Capture the cell that displays the provided text and extract its (x, y) central coordinate. 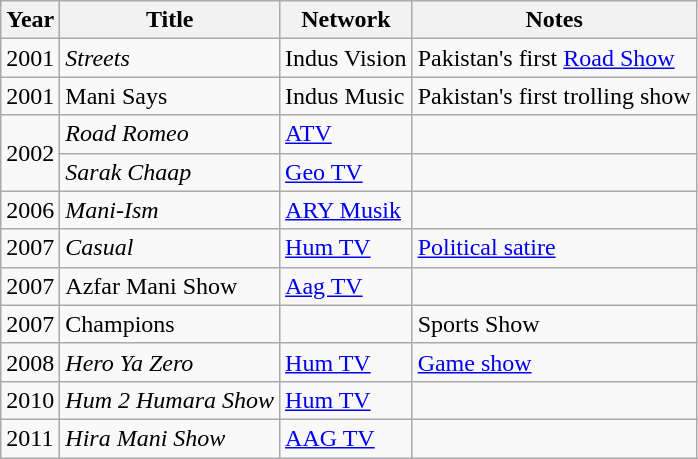
Indus Vision (346, 58)
Network (346, 20)
2002 (30, 153)
Hum 2 Humara Show (170, 400)
Pakistan's first Road Show (554, 58)
Aag TV (346, 286)
Year (30, 20)
Game show (554, 362)
Hira Mani Show (170, 438)
ARY Musik (346, 210)
ATV (346, 134)
2006 (30, 210)
Geo TV (346, 172)
Mani-Ism (170, 210)
Hero Ya Zero (170, 362)
Notes (554, 20)
AAG TV (346, 438)
2010 (30, 400)
Champions (170, 324)
Road Romeo (170, 134)
Pakistan's first trolling show (554, 96)
2011 (30, 438)
Mani Says (170, 96)
Political satire (554, 248)
Title (170, 20)
Streets (170, 58)
Casual (170, 248)
Azfar Mani Show (170, 286)
Sports Show (554, 324)
2008 (30, 362)
Sarak Chaap (170, 172)
Indus Music (346, 96)
